Determine the [x, y] coordinate at the center of the cell enclosing the given text.  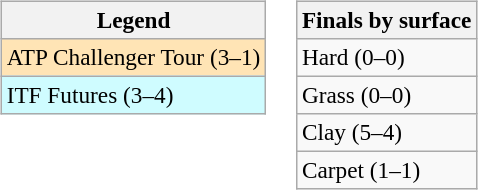
ITF Futures (3–4) [133, 95]
ATP Challenger Tour (3–1) [133, 57]
Legend [133, 20]
Hard (0–0) [387, 57]
Grass (0–0) [387, 95]
Carpet (1–1) [387, 171]
Finals by surface [387, 20]
Clay (5–4) [387, 133]
